From the cell containing the given text, extract its center point as (x, y) coordinate. 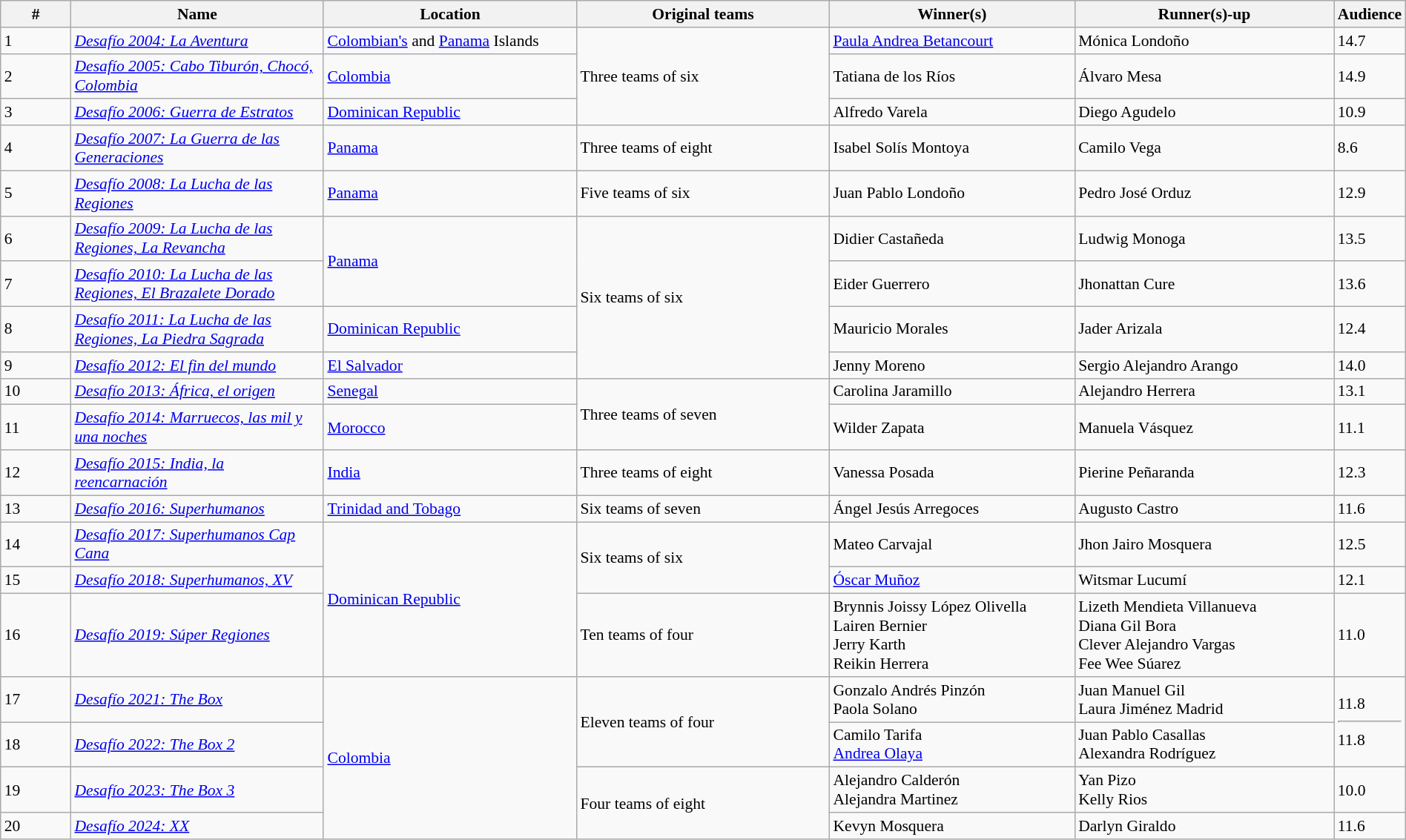
Desafío 2021: The Box (197, 700)
14 (36, 544)
Pedro José Orduz (1204, 193)
7 (36, 285)
Ten teams of four (703, 635)
Ludwig Monoga (1204, 239)
10 (36, 391)
Desafío 2012: El fin del mundo (197, 366)
Name (197, 14)
Diego Agudelo (1204, 113)
13.1 (1370, 391)
Colombian's and Panama Islands (449, 41)
Darlyn Giraldo (1204, 826)
Juan Pablo Londoño (952, 193)
Brynnis Joissy López OlivellaLairen BernierJerry KarthReikin Herrera (952, 635)
13.5 (1370, 239)
20 (36, 826)
Sergio Alejandro Arango (1204, 366)
Alejandro CalderónAlejandra Martinez (952, 790)
1 (36, 41)
Carolina Jaramillo (952, 391)
Gonzalo Andrés PinzónPaola Solano (952, 700)
Jhonattan Cure (1204, 285)
13.6 (1370, 285)
Desafío 2018: Superhumanos, XV (197, 581)
Mauricio Morales (952, 329)
Desafío 2022: The Box 2 (197, 744)
6 (36, 239)
12.3 (1370, 473)
Óscar Muñoz (952, 581)
Desafío 2011: La Lucha de las Regiones, La Piedra Sagrada (197, 329)
14.0 (1370, 366)
Alejandro Herrera (1204, 391)
Desafío 2005: Cabo Tiburón, Chocó, Colombia (197, 76)
4 (36, 148)
Juan Manuel GilLaura Jiménez Madrid (1204, 700)
Six teams of seven (703, 509)
Lizeth Mendieta VillanuevaDiana Gil BoraClever Alejandro VargasFee Wee Súarez (1204, 635)
Three teams of seven (703, 414)
Desafío 2013: África, el origen (197, 391)
Didier Castañeda (952, 239)
Isabel Solís Montoya (952, 148)
El Salvador (449, 366)
Desafío 2008: La Lucha de las Regiones (197, 193)
Mateo Carvajal (952, 544)
14.7 (1370, 41)
Pierine Peñaranda (1204, 473)
Desafío 2007: La Guerra de las Generaciones (197, 148)
11.811.8 (1370, 722)
# (36, 14)
Jhon Jairo Mosquera (1204, 544)
18 (36, 744)
Five teams of six (703, 193)
Desafío 2004: La Aventura (197, 41)
Ángel Jesús Arregoces (952, 509)
Eider Guerrero (952, 285)
Desafío 2014: Marruecos, las mil y una noches (197, 427)
Original teams (703, 14)
Kevyn Mosquera (952, 826)
15 (36, 581)
Mónica Londoño (1204, 41)
Location (449, 14)
Camilo Vega (1204, 148)
Senegal (449, 391)
Desafío 2017: Superhumanos Cap Cana (197, 544)
Yan PizoKelly Rios (1204, 790)
3 (36, 113)
Eleven teams of four (703, 722)
17 (36, 700)
Vanessa Posada (952, 473)
12.5 (1370, 544)
16 (36, 635)
Runner(s)-up (1204, 14)
11 (36, 427)
14.9 (1370, 76)
Tatiana de los Ríos (952, 76)
12.9 (1370, 193)
Desafío 2016: Superhumanos (197, 509)
Wilder Zapata (952, 427)
Jenny Moreno (952, 366)
5 (36, 193)
Augusto Castro (1204, 509)
Desafío 2010: La Lucha de las Regiones, El Brazalete Dorado (197, 285)
11.1 (1370, 427)
Alfredo Varela (952, 113)
Four teams of eight (703, 804)
Trinidad and Tobago (449, 509)
Manuela Vásquez (1204, 427)
Jader Arizala (1204, 329)
Álvaro Mesa (1204, 76)
9 (36, 366)
Desafío 2019: Súper Regiones (197, 635)
Desafío 2009: La Lucha de las Regiones, La Revancha (197, 239)
Three teams of six (703, 76)
Witsmar Lucumí (1204, 581)
Camilo TarifaAndrea Olaya (952, 744)
Juan Pablo CasallasAlexandra Rodríguez (1204, 744)
Audience (1370, 14)
10.0 (1370, 790)
11.0 (1370, 635)
Desafío 2015: India, la reencarnación (197, 473)
13 (36, 509)
India (449, 473)
12.1 (1370, 581)
Paula Andrea Betancourt (952, 41)
Winner(s) (952, 14)
Morocco (449, 427)
8.6 (1370, 148)
Desafío 2023: The Box 3 (197, 790)
2 (36, 76)
10.9 (1370, 113)
Desafío 2024: XX (197, 826)
8 (36, 329)
12 (36, 473)
Desafío 2006: Guerra de Estratos (197, 113)
19 (36, 790)
12.4 (1370, 329)
